Scan for the cell matching the given text and deliver its [X, Y] coordinate at center. 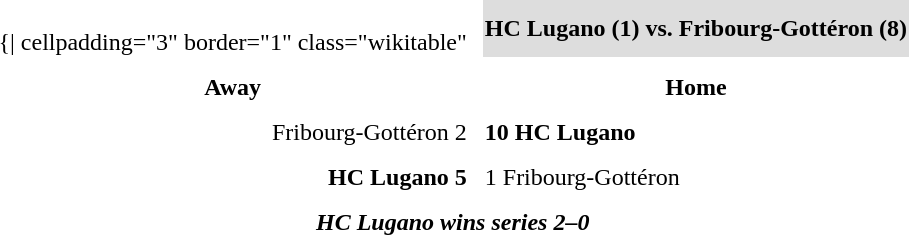
1 Fribourg-Gottéron [696, 177]
HC Lugano (1) vs. Fribourg-Gottéron (8) [696, 28]
Home [696, 87]
10 HC Lugano [696, 132]
